Identify which cell holds the provided text, then report its [x, y] central coordinate. 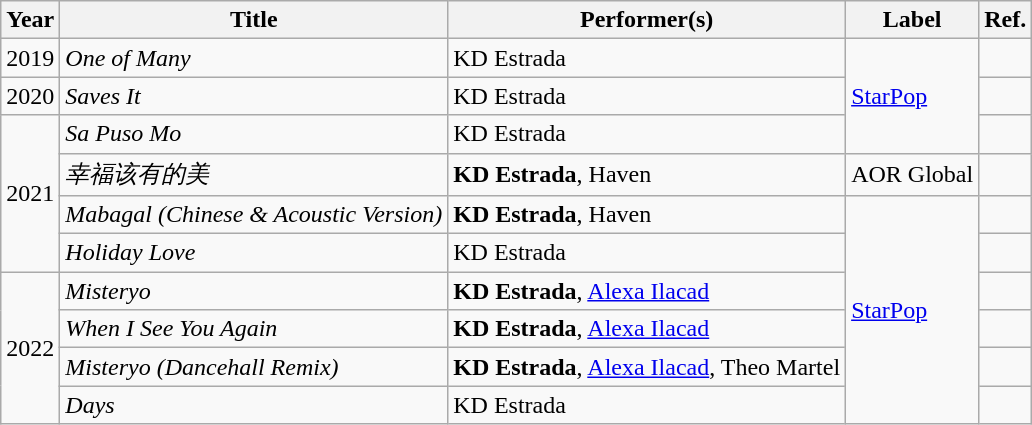
AOR Global [912, 174]
Performer(s) [647, 20]
Misteryo [254, 291]
2019 [30, 58]
Label [912, 20]
Ref. [1006, 20]
Year [30, 20]
2022 [30, 348]
Title [254, 20]
Days [254, 405]
One of Many [254, 58]
幸福该有的美 [254, 174]
Mabagal (Chinese & Acoustic Version) [254, 215]
Holiday Love [254, 253]
When I See You Again [254, 329]
2020 [30, 96]
Sa Puso Mo [254, 134]
Saves It [254, 96]
KD Estrada, Alexa Ilacad, Theo Martel [647, 367]
2021 [30, 194]
Misteryo (Dancehall Remix) [254, 367]
